For the text-containing cell, return its midpoint in (X, Y) coordinate format. 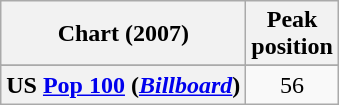
56 (292, 85)
Peakposition (292, 34)
US Pop 100 (Billboard) (124, 85)
Chart (2007) (124, 34)
